Identify which cell holds the provided text, then report its [x, y] central coordinate. 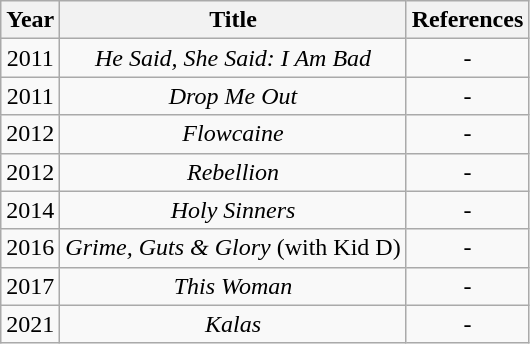
2016 [30, 248]
Kalas [233, 324]
2017 [30, 286]
This Woman [233, 286]
Flowcaine [233, 134]
Year [30, 20]
Rebellion [233, 172]
References [468, 20]
Grime, Guts & Glory (with Kid D) [233, 248]
Drop Me Out [233, 96]
Holy Sinners [233, 210]
He Said, She Said: I Am Bad [233, 58]
Title [233, 20]
2021 [30, 324]
2014 [30, 210]
